Search for the cell housing the specified text and yield its (X, Y) center coordinate. 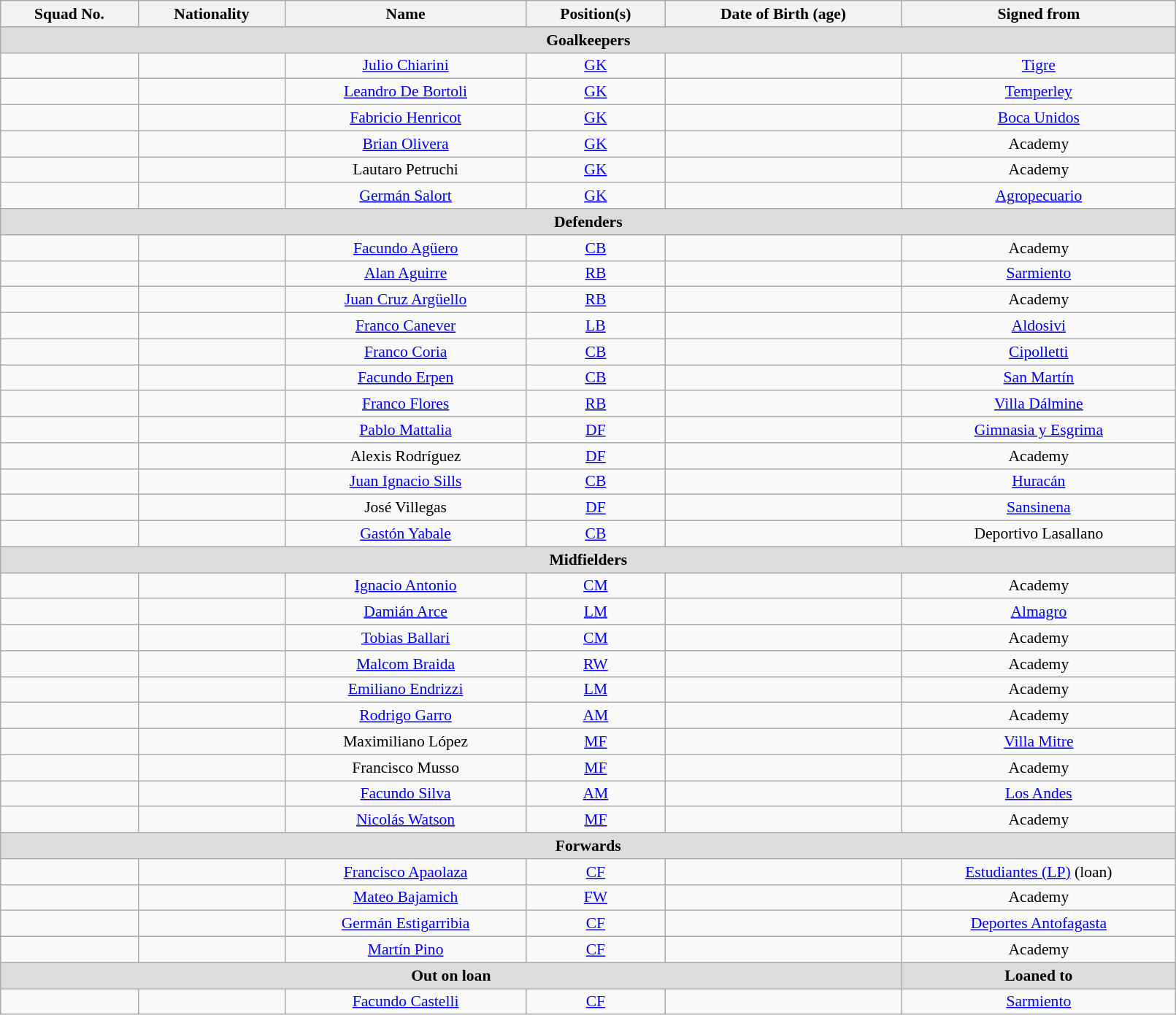
FW (596, 898)
Franco Coria (406, 352)
Rodrigo Garro (406, 716)
Villa Mitre (1039, 742)
Maximiliano López (406, 742)
Deportivo Lasallano (1039, 534)
Defenders (588, 222)
Squad No. (70, 14)
Deportes Antofagasta (1039, 924)
Pablo Mattalia (406, 430)
Midfielders (588, 560)
Huracán (1039, 482)
Goalkeepers (588, 40)
Ignacio Antonio (406, 586)
Facundo Silva (406, 794)
Date of Birth (age) (783, 14)
Fabricio Henricot (406, 118)
Franco Canever (406, 326)
José Villegas (406, 508)
Villa Dálmine (1039, 404)
Loaned to (1039, 976)
Alexis Rodríguez (406, 456)
Brian Olivera (406, 144)
Francisco Apaolaza (406, 872)
RW (596, 664)
Cipolletti (1039, 352)
Tobias Ballari (406, 638)
Juan Ignacio Sills (406, 482)
Facundo Agüero (406, 248)
Almagro (1039, 612)
Aldosivi (1039, 326)
Position(s) (596, 14)
Boca Unidos (1039, 118)
Julio Chiarini (406, 66)
Franco Flores (406, 404)
Germán Estigarribia (406, 924)
Signed from (1039, 14)
Sansinena (1039, 508)
Estudiantes (LP) (loan) (1039, 872)
Francisco Musso (406, 768)
Martín Pino (406, 950)
Tigre (1039, 66)
Mateo Bajamich (406, 898)
San Martín (1039, 378)
Temperley (1039, 92)
Agropecuario (1039, 196)
Gimnasia y Esgrima (1039, 430)
Out on loan (451, 976)
Facundo Erpen (406, 378)
Lautaro Petruchi (406, 170)
Facundo Castelli (406, 1002)
Nationality (212, 14)
Damián Arce (406, 612)
Juan Cruz Argüello (406, 300)
Emiliano Endrizzi (406, 690)
Name (406, 14)
Leandro De Bortoli (406, 92)
Los Andes (1039, 794)
Nicolás Watson (406, 820)
Germán Salort (406, 196)
Forwards (588, 846)
Malcom Braida (406, 664)
Gastón Yabale (406, 534)
Alan Aguirre (406, 274)
LB (596, 326)
